Identify which cell holds the provided text, then report its (x, y) central coordinate. 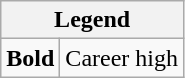
Legend (92, 20)
Bold (30, 58)
Career high (122, 58)
